From the cell containing the given text, extract its center point as (X, Y) coordinate. 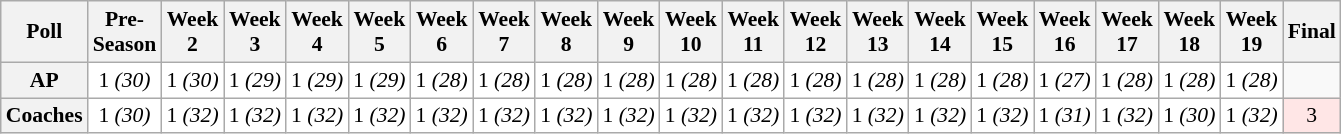
Week4 (317, 32)
Week19 (1251, 32)
AP (44, 80)
Week16 (1065, 32)
Week11 (753, 32)
Week17 (1127, 32)
Week15 (1002, 32)
Final (1312, 32)
Week18 (1189, 32)
1 (27) (1065, 80)
Week2 (192, 32)
Week6 (442, 32)
Week14 (940, 32)
1 (31) (1065, 116)
Week9 (628, 32)
Week10 (691, 32)
Week13 (878, 32)
Week12 (815, 32)
Coaches (44, 116)
Week5 (379, 32)
Pre-Season (125, 32)
Week8 (566, 32)
Week3 (255, 32)
3 (1312, 116)
Week7 (504, 32)
Poll (44, 32)
